Output the [x, y] coordinate of the center of the cell containing the given text.  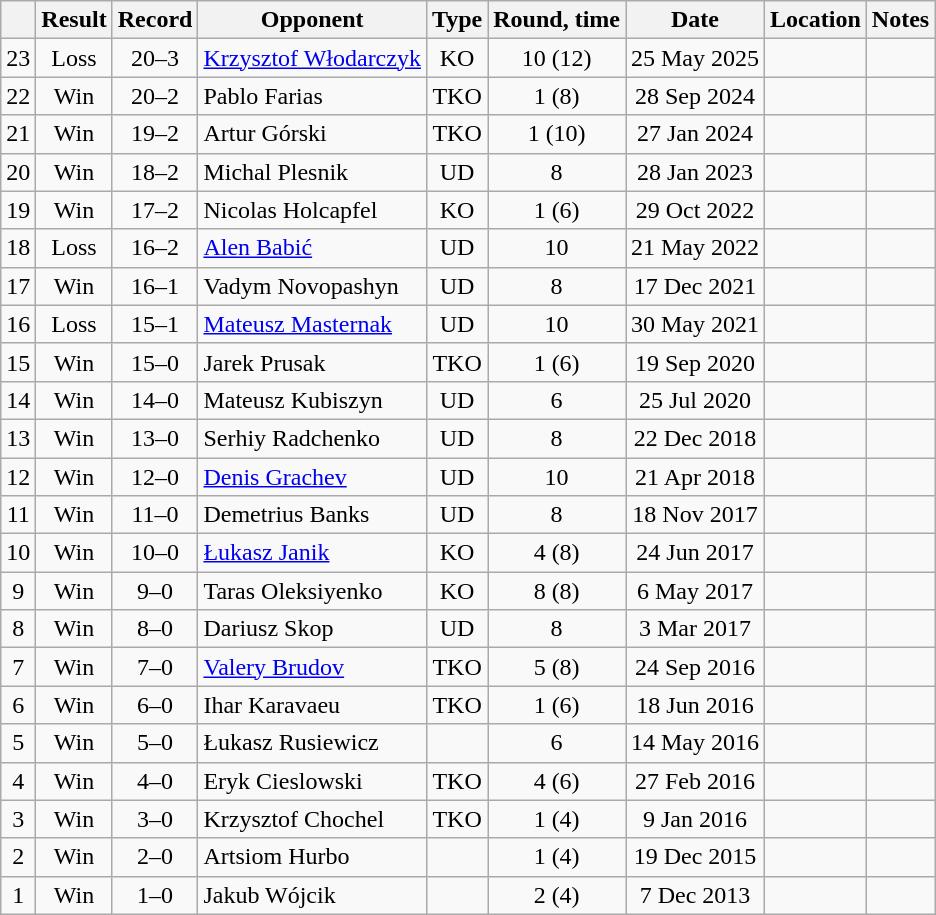
28 Sep 2024 [696, 96]
Round, time [557, 20]
Mateusz Masternak [312, 324]
16 [18, 324]
Serhiy Radchenko [312, 438]
Pablo Farias [312, 96]
Taras Oleksiyenko [312, 591]
8–0 [155, 629]
Dariusz Skop [312, 629]
9 [18, 591]
22 Dec 2018 [696, 438]
Michal Plesnik [312, 172]
2 (4) [557, 895]
30 May 2021 [696, 324]
Jakub Wójcik [312, 895]
5–0 [155, 743]
18 Nov 2017 [696, 515]
19 Sep 2020 [696, 362]
Vadym Novopashyn [312, 286]
6 May 2017 [696, 591]
Eryk Cieslowski [312, 781]
Denis Grachev [312, 477]
8 (8) [557, 591]
25 Jul 2020 [696, 400]
15 [18, 362]
Date [696, 20]
1 [18, 895]
16–2 [155, 248]
Record [155, 20]
2 [18, 857]
11–0 [155, 515]
20–2 [155, 96]
16–1 [155, 286]
Demetrius Banks [312, 515]
Jarek Prusak [312, 362]
Artur Górski [312, 134]
Artsiom Hurbo [312, 857]
13 [18, 438]
12–0 [155, 477]
3 Mar 2017 [696, 629]
21 [18, 134]
27 Jan 2024 [696, 134]
Krzysztof Włodarczyk [312, 58]
12 [18, 477]
4 [18, 781]
11 [18, 515]
14 [18, 400]
13–0 [155, 438]
14 May 2016 [696, 743]
5 (8) [557, 667]
1–0 [155, 895]
Nicolas Holcapfel [312, 210]
19 Dec 2015 [696, 857]
29 Oct 2022 [696, 210]
Location [816, 20]
17 Dec 2021 [696, 286]
Type [456, 20]
24 Jun 2017 [696, 553]
Krzysztof Chochel [312, 819]
28 Jan 2023 [696, 172]
7 Dec 2013 [696, 895]
Łukasz Janik [312, 553]
1 (8) [557, 96]
15–0 [155, 362]
1 (10) [557, 134]
19 [18, 210]
7–0 [155, 667]
24 Sep 2016 [696, 667]
21 Apr 2018 [696, 477]
Result [74, 20]
9–0 [155, 591]
19–2 [155, 134]
6–0 [155, 705]
10–0 [155, 553]
4 (8) [557, 553]
4–0 [155, 781]
Łukasz Rusiewicz [312, 743]
2–0 [155, 857]
Alen Babić [312, 248]
Opponent [312, 20]
Ihar Karavaeu [312, 705]
20–3 [155, 58]
10 (12) [557, 58]
15–1 [155, 324]
27 Feb 2016 [696, 781]
25 May 2025 [696, 58]
3 [18, 819]
17–2 [155, 210]
9 Jan 2016 [696, 819]
Mateusz Kubiszyn [312, 400]
17 [18, 286]
Valery Brudov [312, 667]
18 Jun 2016 [696, 705]
Notes [900, 20]
23 [18, 58]
5 [18, 743]
21 May 2022 [696, 248]
3–0 [155, 819]
18–2 [155, 172]
4 (6) [557, 781]
18 [18, 248]
20 [18, 172]
22 [18, 96]
7 [18, 667]
14–0 [155, 400]
